Return the (X, Y) coordinate for the center point of the cell that contains the specified text.  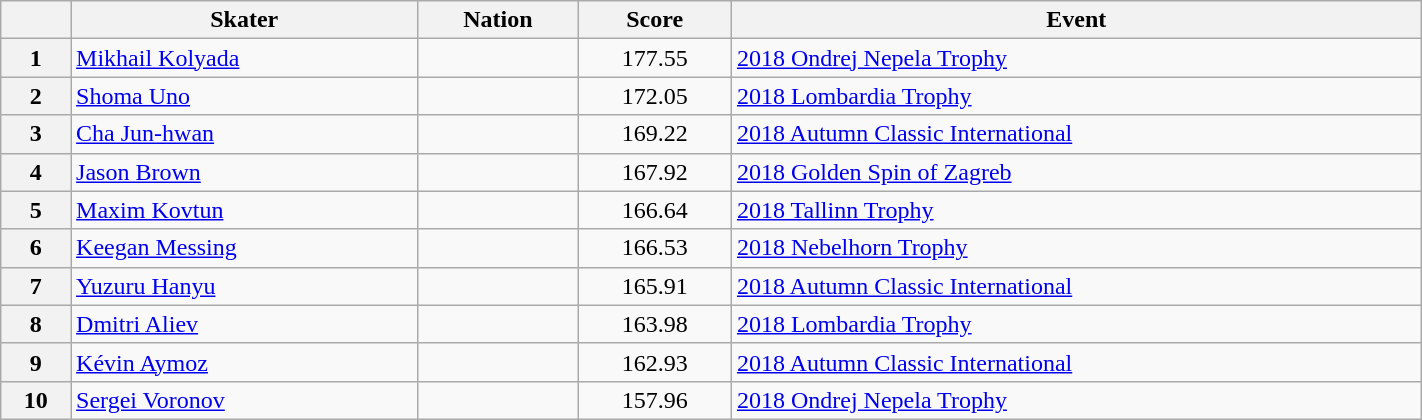
Mikhail Kolyada (244, 58)
167.92 (654, 172)
Score (654, 20)
172.05 (654, 96)
Nation (498, 20)
169.22 (654, 134)
165.91 (654, 286)
2018 Nebelhorn Trophy (1076, 248)
4 (36, 172)
2018 Tallinn Trophy (1076, 210)
7 (36, 286)
Maxim Kovtun (244, 210)
Jason Brown (244, 172)
162.93 (654, 362)
157.96 (654, 400)
Skater (244, 20)
Cha Jun-hwan (244, 134)
177.55 (654, 58)
166.53 (654, 248)
163.98 (654, 324)
2 (36, 96)
Keegan Messing (244, 248)
Event (1076, 20)
1 (36, 58)
6 (36, 248)
10 (36, 400)
Dmitri Aliev (244, 324)
Shoma Uno (244, 96)
Sergei Voronov (244, 400)
2018 Golden Spin of Zagreb (1076, 172)
3 (36, 134)
166.64 (654, 210)
9 (36, 362)
5 (36, 210)
Kévin Aymoz (244, 362)
8 (36, 324)
Yuzuru Hanyu (244, 286)
